Output the [X, Y] coordinate of the center of the cell containing the given text.  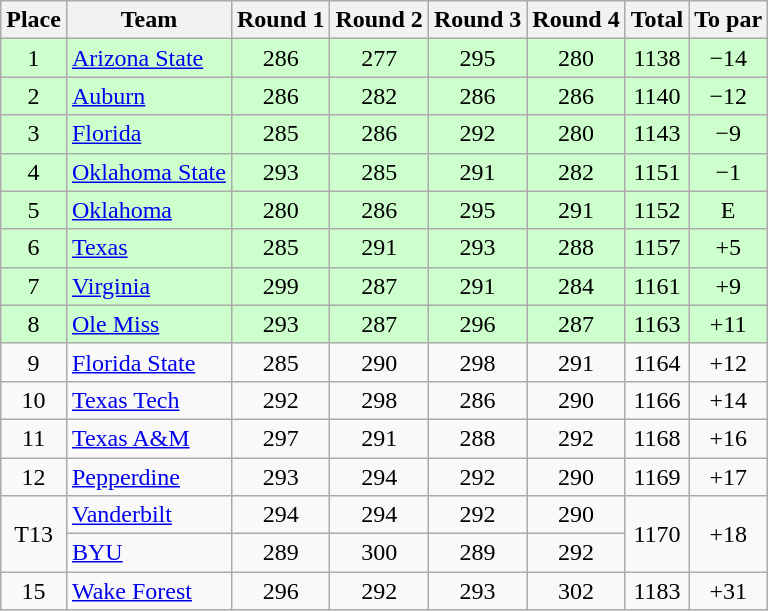
−1 [728, 172]
4 [34, 172]
1166 [657, 400]
11 [34, 438]
7 [34, 286]
+5 [728, 248]
−14 [728, 58]
BYU [148, 553]
1152 [657, 210]
+11 [728, 324]
+17 [728, 477]
5 [34, 210]
1164 [657, 362]
8 [34, 324]
6 [34, 248]
+9 [728, 286]
Round 3 [477, 20]
1138 [657, 58]
E [728, 210]
Arizona State [148, 58]
Texas A&M [148, 438]
Round 1 [280, 20]
1161 [657, 286]
1140 [657, 96]
277 [379, 58]
+18 [728, 534]
1 [34, 58]
+12 [728, 362]
1183 [657, 591]
Vanderbilt [148, 515]
Texas [148, 248]
−9 [728, 134]
Florida [148, 134]
Florida State [148, 362]
Auburn [148, 96]
1157 [657, 248]
Place [34, 20]
1163 [657, 324]
To par [728, 20]
297 [280, 438]
Ole Miss [148, 324]
1143 [657, 134]
10 [34, 400]
+16 [728, 438]
2 [34, 96]
Wake Forest [148, 591]
9 [34, 362]
1168 [657, 438]
12 [34, 477]
Oklahoma State [148, 172]
+14 [728, 400]
284 [576, 286]
1170 [657, 534]
3 [34, 134]
Oklahoma [148, 210]
1169 [657, 477]
15 [34, 591]
T13 [34, 534]
Pepperdine [148, 477]
Texas Tech [148, 400]
302 [576, 591]
Round 2 [379, 20]
299 [280, 286]
+31 [728, 591]
Total [657, 20]
Virginia [148, 286]
300 [379, 553]
Team [148, 20]
−12 [728, 96]
1151 [657, 172]
Round 4 [576, 20]
